Detect which cell encompasses the target text, then output its (x, y) center coordinate. 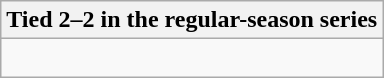
Tied 2–2 in the regular-season series (192, 20)
